Output the (X, Y) coordinate of the center of the cell containing the given text.  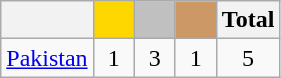
Pakistan (47, 58)
Total (248, 20)
3 (154, 58)
5 (248, 58)
